Scan for the cell matching the given text and deliver its [X, Y] coordinate at center. 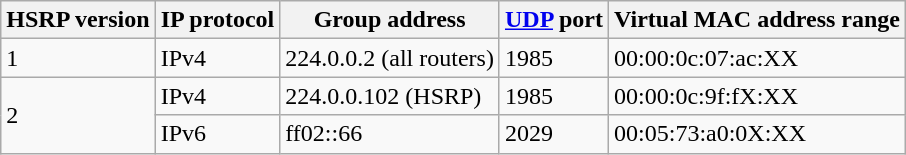
Group address [390, 20]
2 [78, 115]
ff02::66 [390, 134]
224.0.0.2 (all routers) [390, 58]
Virtual MAC address range [758, 20]
00:00:0c:07:ac:XX [758, 58]
00:00:0c:9f:fX:XX [758, 96]
2029 [554, 134]
00:05:73:a0:0X:XX [758, 134]
IPv6 [218, 134]
1 [78, 58]
224.0.0.102 (HSRP) [390, 96]
IP protocol [218, 20]
UDP port [554, 20]
HSRP version [78, 20]
